Identify which cell holds the provided text, then report its (x, y) central coordinate. 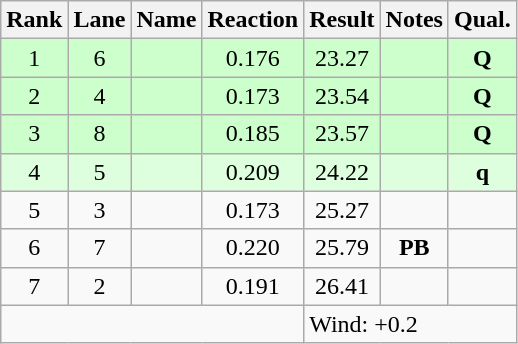
0.220 (253, 248)
Qual. (482, 20)
Lane (100, 20)
25.27 (342, 210)
Rank (34, 20)
25.79 (342, 248)
8 (100, 134)
Notes (414, 20)
26.41 (342, 286)
Reaction (253, 20)
0.209 (253, 172)
0.176 (253, 58)
24.22 (342, 172)
0.185 (253, 134)
23.27 (342, 58)
Wind: +0.2 (410, 324)
PB (414, 248)
Name (166, 20)
23.57 (342, 134)
q (482, 172)
0.191 (253, 286)
1 (34, 58)
Result (342, 20)
23.54 (342, 96)
